Locate the cell with the specified text and output its (X, Y) center coordinate. 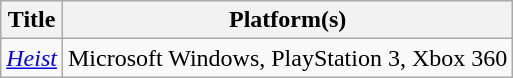
Heist (32, 58)
Microsoft Windows, PlayStation 3, Xbox 360 (287, 58)
Title (32, 20)
Platform(s) (287, 20)
